Return the (X, Y) coordinate for the center point of the cell that contains the specified text.  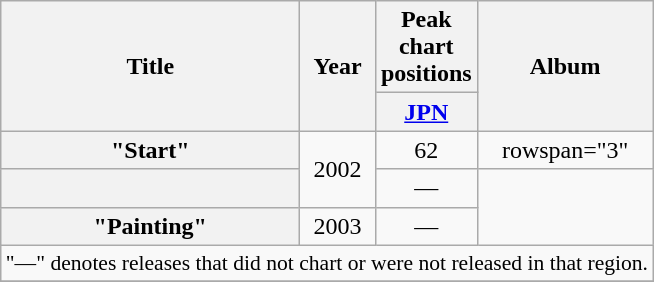
rowspan="3" (565, 150)
"—" denotes releases that did not chart or were not released in that region. (327, 263)
Title (150, 66)
"Painting" (150, 226)
Peak chart positions (426, 47)
2002 (338, 169)
JPN (426, 112)
Album (565, 66)
"Start" (150, 150)
2003 (338, 226)
62 (426, 150)
Year (338, 66)
